Search for the cell housing the specified text and yield its (x, y) center coordinate. 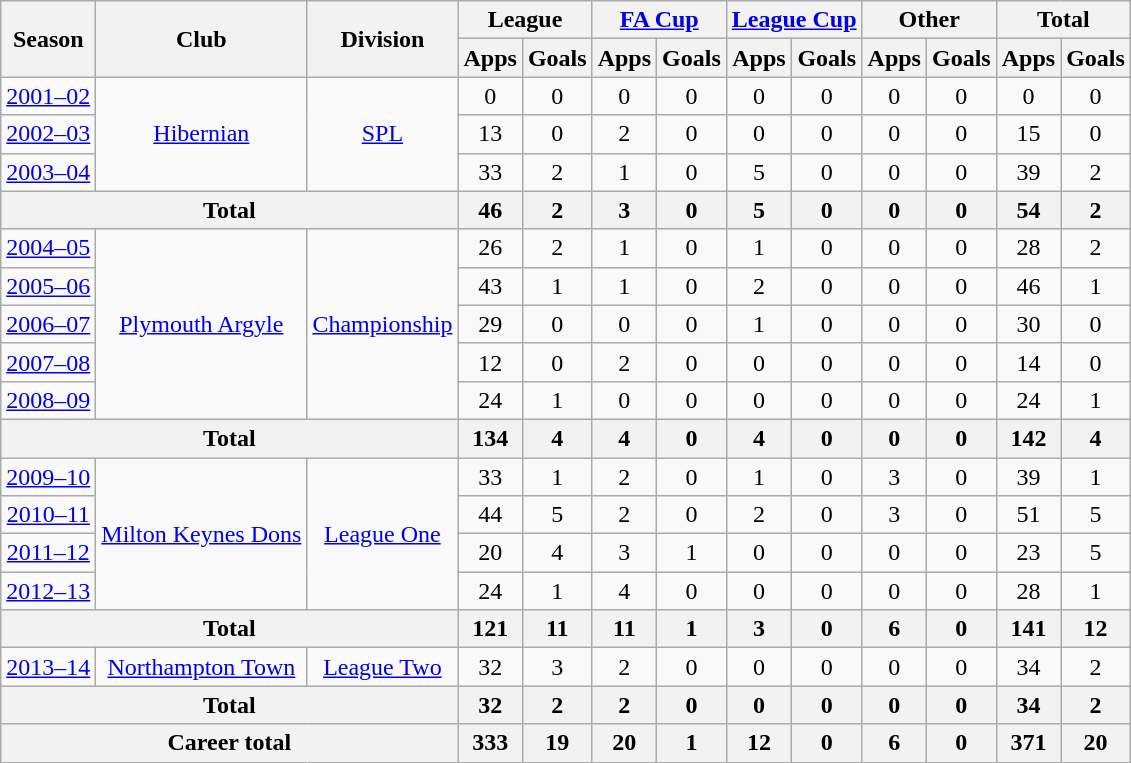
142 (1028, 438)
Club (202, 39)
29 (490, 324)
Milton Keynes Dons (202, 534)
141 (1028, 629)
19 (557, 743)
13 (490, 134)
134 (490, 438)
2006–07 (48, 324)
FA Cup (659, 20)
23 (1028, 553)
SPL (382, 134)
333 (490, 743)
121 (490, 629)
2009–10 (48, 477)
2008–09 (48, 400)
2011–12 (48, 553)
2012–13 (48, 591)
Season (48, 39)
2013–14 (48, 667)
15 (1028, 134)
2007–08 (48, 362)
Plymouth Argyle (202, 324)
League (525, 20)
371 (1028, 743)
14 (1028, 362)
2010–11 (48, 515)
2005–06 (48, 286)
2003–04 (48, 172)
2002–03 (48, 134)
51 (1028, 515)
2004–05 (48, 248)
43 (490, 286)
Other (929, 20)
League One (382, 534)
44 (490, 515)
54 (1028, 210)
League Cup (794, 20)
Hibernian (202, 134)
2001–02 (48, 96)
26 (490, 248)
30 (1028, 324)
Northampton Town (202, 667)
Division (382, 39)
League Two (382, 667)
Career total (230, 743)
Championship (382, 324)
